For the text-containing cell, return its midpoint in [X, Y] coordinate format. 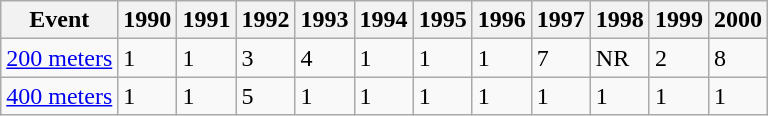
1990 [148, 20]
3 [266, 58]
1999 [678, 20]
400 meters [60, 96]
1992 [266, 20]
5 [266, 96]
1997 [560, 20]
NR [620, 58]
1994 [384, 20]
1998 [620, 20]
1995 [442, 20]
2 [678, 58]
200 meters [60, 58]
7 [560, 58]
1996 [502, 20]
Event [60, 20]
8 [738, 58]
1993 [324, 20]
4 [324, 58]
2000 [738, 20]
1991 [206, 20]
